Provide the (x, y) coordinate of the cell's center where the given text is located.  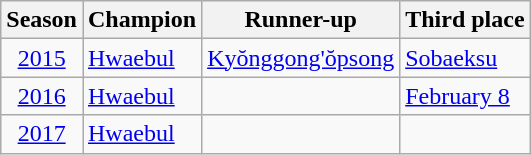
Champion (142, 20)
2017 (42, 134)
2016 (42, 96)
Runner-up (301, 20)
Kyŏnggong'ŏpsong (301, 58)
Third place (465, 20)
Sobaeksu (465, 58)
February 8 (465, 96)
Season (42, 20)
2015 (42, 58)
